Capture the cell that displays the provided text and extract its (X, Y) central coordinate. 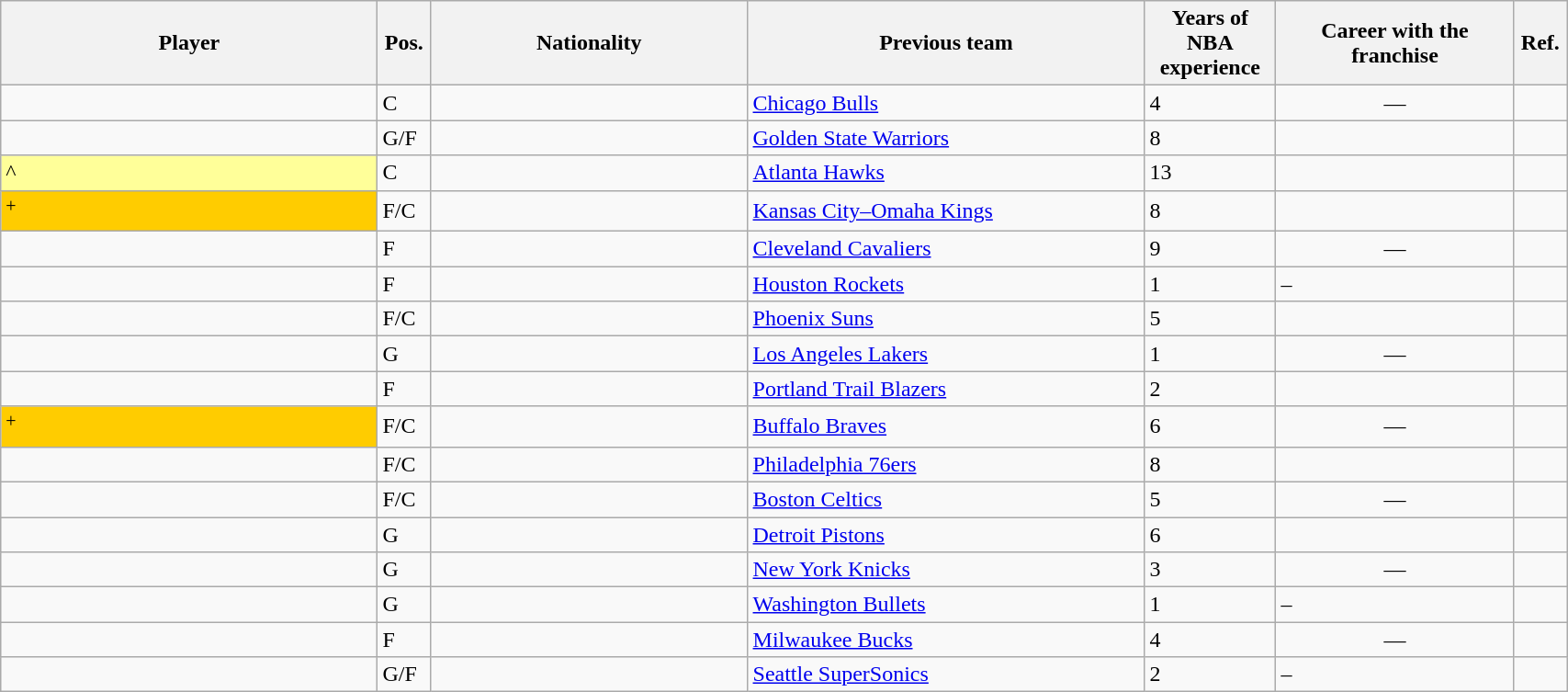
Player (189, 43)
Detroit Pistons (946, 535)
Golden State Warriors (946, 138)
Boston Celtics (946, 499)
Los Angeles Lakers (946, 354)
13 (1211, 173)
Seattle SuperSonics (946, 675)
Ref. (1540, 43)
Atlanta Hawks (946, 173)
Philadelphia 76ers (946, 464)
Buffalo Braves (946, 426)
Years of NBA experience (1211, 43)
Phoenix Suns (946, 319)
^ (189, 173)
New York Knicks (946, 570)
Portland Trail Blazers (946, 389)
Career with the franchise (1394, 43)
Kansas City–Omaha Kings (946, 211)
Nationality (590, 43)
Previous team (946, 43)
Milwaukee Bucks (946, 640)
Cleveland Cavaliers (946, 249)
Pos. (404, 43)
3 (1211, 570)
9 (1211, 249)
Washington Bullets (946, 605)
Chicago Bulls (946, 103)
Houston Rockets (946, 284)
